Extract the [x, y] coordinate from the center of the cell holding the provided text.  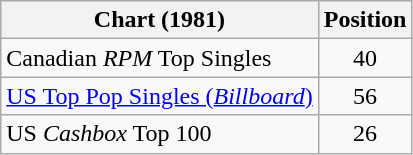
Chart (1981) [160, 20]
40 [365, 58]
56 [365, 96]
Canadian RPM Top Singles [160, 58]
Position [365, 20]
US Cashbox Top 100 [160, 134]
26 [365, 134]
US Top Pop Singles (Billboard) [160, 96]
